Pinpoint the cell where the given text exists, returning its (X, Y) midpoint coordinate. 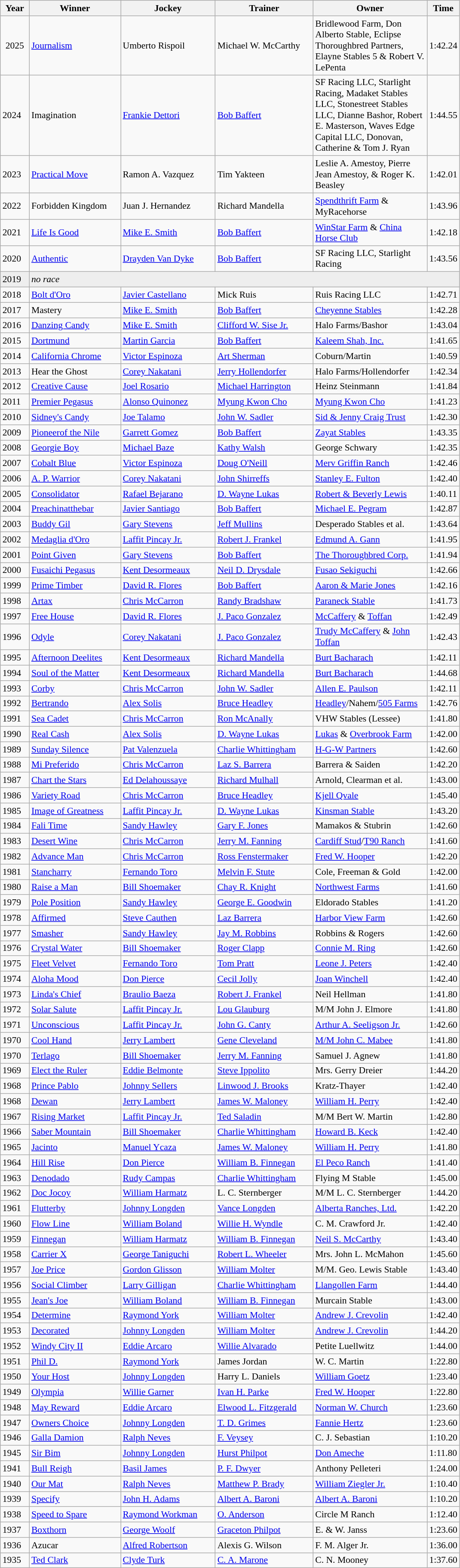
1:42.18 (443, 233)
Howard B. Keck (370, 1132)
Cheyenne Stables (370, 310)
Johnny Sellers (168, 1086)
The Thoroughbred Corp. (370, 555)
2011 (15, 402)
Steve Cauthen (168, 918)
Lukas & Overbrook Farm (370, 734)
Leslie A. Amestoy, Pierre Jean Amestoy, & Roger K. Beasley (370, 174)
Doc Jocoy (75, 1193)
Forbidden Kingdom (75, 206)
Garrett Gomez (168, 432)
L. C. Sternberger (264, 1193)
Elect the Ruler (75, 1071)
1988 (15, 765)
Free House (75, 616)
1:43.96 (443, 206)
1:42.28 (443, 310)
1951 (15, 1361)
Leone J. Peters (370, 964)
1995 (15, 658)
1960 (15, 1224)
Specify (75, 1499)
El Peco Ranch (370, 1163)
1:44.00 (443, 1346)
Decorated (75, 1331)
Halo Farms/Bashor (370, 326)
1:41.84 (443, 387)
Desert Wine (75, 841)
Smasher (75, 933)
2014 (15, 356)
Bolt d'Oro (75, 295)
1:45.00 (443, 1178)
Galla Damion (75, 1438)
1977 (15, 933)
Eldorado Stables (370, 903)
1948 (15, 1407)
1975 (15, 964)
Vance Longden (264, 1209)
1:42.87 (443, 509)
H-G-W Partners (370, 749)
1953 (15, 1331)
A. P. Warrior (75, 478)
Ted Clark (75, 1560)
Sunday Silence (75, 749)
Heinz Steinmann (370, 387)
1:41.40 (443, 1163)
1:12.40 (443, 1515)
2006 (15, 478)
2018 (15, 295)
1986 (15, 795)
Pat Valenzuela (168, 749)
Buddy Gil (75, 524)
1:43.64 (443, 524)
Alfred Robertson (168, 1545)
1962 (15, 1193)
2002 (15, 540)
Javier Santiago (168, 509)
1937 (15, 1530)
1:40.59 (443, 356)
1935 (15, 1560)
Medaglia d'Oro (75, 540)
1956 (15, 1285)
1936 (15, 1545)
Kratz-Thayer (370, 1086)
Chart the Stars (75, 780)
Tom Pratt (264, 964)
Clyde Turk (168, 1560)
Jerry Hollendorfer (264, 371)
Joe Talamo (168, 417)
WinStar Farm & China Horse Club (370, 233)
1993 (15, 688)
Year (15, 8)
Javier Castellano (168, 295)
1969 (15, 1071)
1987 (15, 780)
Larry Gilligan (168, 1285)
Rising Market (75, 1117)
Olympia (75, 1392)
William Ziegler Jr. (370, 1484)
E. & W. Janss (370, 1530)
Cool Hand (75, 1040)
Anthony Pelleteri (370, 1469)
Authentic (75, 259)
Flow Line (75, 1224)
James Jordan (264, 1361)
Sidney's Candy (75, 417)
Halo Farms/Hollendorfer (370, 371)
Sid & Jenny Craig Trust (370, 417)
Edmund A. Gann (370, 540)
1985 (15, 811)
Joe Price (75, 1270)
Saber Mountain (75, 1132)
2019 (15, 280)
Laz Barrera (264, 918)
Frankie Dettori (168, 115)
Trudy McCaffery & John Toffan (370, 636)
Hill Rise (75, 1163)
2008 (15, 448)
Danzing Candy (75, 326)
Gene Cleveland (264, 1040)
1999 (15, 586)
Michael Harrington (264, 387)
1:42.49 (443, 616)
Real Cash (75, 734)
1:42.43 (443, 636)
Randy Bradshaw (264, 601)
Allen E. Paulson (370, 688)
Art Sherman (264, 356)
Point Given (75, 555)
Headley/Nahem/505 Farms (370, 703)
1:44.68 (443, 673)
Your Host (75, 1377)
Linwood J. Brooks (264, 1086)
2023 (15, 174)
Artax (75, 601)
George Woolf (168, 1530)
Steve Ippolito (264, 1071)
1952 (15, 1346)
Joel Rosario (168, 387)
1964 (15, 1163)
1:24.00 (443, 1469)
Arnold, Clearman et al. (370, 780)
2003 (15, 524)
William Goetz (370, 1377)
SF Racing LLC, Starlight Racing (370, 259)
1:42.30 (443, 417)
2007 (15, 463)
Ross Fenstermaker (264, 857)
F. M. Alger Jr. (370, 1545)
Petite Luellwitz (370, 1346)
1982 (15, 857)
Flutterby (75, 1209)
Bridlewood Farm, Don Alberto Stable, Eclipse Thoroughbred Partners, Elayne Stables 5 & Robert V. LePenta (370, 46)
Image of Greatness (75, 811)
P. F. Dwyer (264, 1469)
Coburn/Martin (370, 356)
1945 (15, 1453)
1946 (15, 1438)
Kinsman Stable (370, 811)
Windy City II (75, 1346)
1972 (15, 1010)
Aaron & Marie Jones (370, 586)
2010 (15, 417)
C. J. Sebastian (370, 1438)
Braulio Baeza (168, 994)
Laz S. Barrera (264, 765)
Sea Cadet (75, 719)
Time (443, 8)
2024 (15, 115)
Neil S. McCarthy (370, 1239)
Practical Move (75, 174)
Michael Baze (168, 448)
Robbins & Rogers (370, 933)
Terlago (75, 1056)
Bull Reigh (75, 1469)
McCaffery & Toffan (370, 616)
Mastery (75, 310)
Lou Glauburg (264, 1010)
Robert & Beverly Lewis (370, 494)
Ed Delahoussaye (168, 780)
Michael W. McCarthy (264, 46)
1976 (15, 948)
Variety Road (75, 795)
Northwest Farms (370, 887)
1957 (15, 1270)
1965 (15, 1148)
Soul of the Matter (75, 673)
Cole, Freeman & Gold (370, 872)
1983 (15, 841)
Norman W. Church (370, 1407)
VHW Stables (Lessee) (370, 719)
1:23.40 (443, 1377)
Advance Man (75, 857)
Drayden Van Dyke (168, 259)
1:43.35 (443, 432)
John Shirreffs (264, 478)
Fannie Hertz (370, 1423)
Juan J. Hernandez (168, 206)
Harbor View Farm (370, 918)
Neil D. Drysdale (264, 570)
Consolidator (75, 494)
Hurst Philpot (264, 1453)
Desperado Stables et al. (370, 524)
Don Ameche (370, 1453)
Circle M Ranch (370, 1515)
Carrier X (75, 1254)
Martin Garcia (168, 341)
1996 (15, 636)
Harry L. Daniels (264, 1377)
Joan Winchell (370, 979)
Jeff Mullins (264, 524)
Samuel J. Agnew (370, 1056)
Willie Garner (168, 1392)
1:42.76 (443, 703)
Azucar (75, 1545)
Georgie Boy (75, 448)
Social Climber (75, 1285)
1947 (15, 1423)
Raise a Man (75, 887)
1:36.00 (443, 1545)
Manuel Ycaza (168, 1148)
C. M. Crawford Jr. (370, 1224)
F. Veysey (264, 1438)
1949 (15, 1392)
1958 (15, 1254)
Paraneck Stable (370, 601)
Roger Clapp (264, 948)
Jockey (168, 8)
Basil James (168, 1469)
Robert L. Wheeler (264, 1254)
Llangollen Farm (370, 1285)
Mrs. Gerry Dreier (370, 1071)
Imagination (75, 115)
Fali Time (75, 826)
2004 (15, 509)
1997 (15, 616)
Willie H. Wyndle (264, 1224)
2021 (15, 233)
Ivan H. Parke (264, 1392)
M/M John C. Mabee (370, 1040)
2016 (15, 326)
Dewan (75, 1102)
M/M John J. Elmore (370, 1010)
1:43.56 (443, 259)
1:41.73 (443, 601)
2009 (15, 432)
Aloha Mood (75, 979)
Umberto Rispoil (168, 46)
Merv Griffin Ranch (370, 463)
Trainer (264, 8)
Eddie Belmonte (168, 1071)
George Taniguchi (168, 1254)
Fleet Velvet (75, 964)
1:40.11 (443, 494)
1998 (15, 601)
1:45.60 (443, 1254)
1:41.65 (443, 341)
1955 (15, 1300)
Neil Hellman (370, 994)
Prime Timber (75, 586)
Corby (75, 688)
Fusao Sekiguchi (370, 570)
Arthur A. Seeligson Jr. (370, 1025)
1991 (15, 719)
2020 (15, 259)
1971 (15, 1025)
Life Is Good (75, 233)
1978 (15, 918)
1994 (15, 673)
C. A. Marone (264, 1560)
Willie Alvarado (264, 1346)
1981 (15, 872)
1939 (15, 1499)
Cardiff Stud/T90 Ranch (370, 841)
May Reward (75, 1407)
Richard Mulhall (264, 780)
1:41.95 (443, 540)
George Schwary (370, 448)
1:42.16 (443, 586)
Jacinto (75, 1148)
Graceton Philpot (264, 1530)
Creative Cause (75, 387)
Ruis Racing LLC (370, 295)
T. D. Grimes (264, 1423)
1980 (15, 887)
Mamakos & Stubrin (370, 826)
Michael E. Pegram (370, 509)
Connie M. Ring (370, 948)
1979 (15, 903)
Owner (370, 8)
1:41.20 (443, 903)
no race (244, 280)
Alberta Ranches, Ltd. (370, 1209)
Rafael Bejarano (168, 494)
2022 (15, 206)
John H. Adams (168, 1499)
1:42.24 (443, 46)
1940 (15, 1484)
Tim Yakteen (264, 174)
1992 (15, 703)
Kjell Qvale (370, 795)
1:44.55 (443, 115)
Denodado (75, 1178)
Murcain Stable (370, 1300)
W. C. Martin (370, 1361)
Ted Saladin (264, 1117)
1966 (15, 1132)
Pole Position (75, 903)
Odyle (75, 636)
1963 (15, 1178)
Speed to Spare (75, 1515)
Finnegan (75, 1239)
1:42.71 (443, 295)
Preachinatthebar (75, 509)
Spendthrift Farm & MyRacehorse (370, 206)
2000 (15, 570)
Ramon A. Vazquez (168, 174)
Zayat Stables (370, 432)
1:42.80 (443, 1117)
1967 (15, 1117)
Ron McAnally (264, 719)
1:41.94 (443, 555)
Fusaichi Pegasus (75, 570)
Mrs. John L. McMahon (370, 1254)
Cecil Jolly (264, 979)
2012 (15, 387)
Flying M Stable (370, 1178)
1:42.34 (443, 371)
O. Anderson (264, 1515)
Gary F. Jones (264, 826)
1974 (15, 979)
Afternoon Deelites (75, 658)
2013 (15, 371)
John G. Canty (264, 1025)
Mi Preferido (75, 765)
1:42.01 (443, 174)
Boxthorn (75, 1530)
1990 (15, 734)
1:43.04 (443, 326)
1:44.40 (443, 1285)
1:42.35 (443, 448)
M/M. Geo. Lewis Stable (370, 1270)
Phil D. (75, 1361)
1:10.40 (443, 1484)
1954 (15, 1315)
Winner (75, 8)
Kathy Walsh (264, 448)
Alexis G. Wilson (264, 1545)
Hear the Ghost (75, 371)
Prince Pablo (75, 1086)
2017 (15, 310)
Jay M. Robbins (264, 933)
Cobalt Blue (75, 463)
2015 (15, 341)
Chay R. Knight (264, 887)
Linda's Chief (75, 994)
1941 (15, 1469)
2001 (15, 555)
Stancharry (75, 872)
Bertrando (75, 703)
George E. Goodwin (264, 903)
Determine (75, 1315)
1973 (15, 994)
Barrera & Saiden (370, 765)
2005 (15, 494)
Gordon Glisson (168, 1270)
Owners Choice (75, 1423)
1:37.60 (443, 1560)
1:41.23 (443, 402)
Pioneerof the Nile (75, 432)
M/M L. C. Sternberger (370, 1193)
Dortmund (75, 341)
1:45.40 (443, 795)
1989 (15, 749)
Jean's Joe (75, 1300)
Our Mat (75, 1484)
1984 (15, 826)
Solar Salute (75, 1010)
2025 (15, 46)
Rudy Campas (168, 1178)
Kaleem Shah, Inc. (370, 341)
Sir Bim (75, 1453)
1:42.66 (443, 570)
M/M Bert W. Martin (370, 1117)
Clifford W. Sise Jr. (264, 326)
Elwood L. Fitzgerald (264, 1407)
1950 (15, 1377)
California Chrome (75, 356)
C. N. Mooney (370, 1560)
Matthew P. Brady (264, 1484)
Unconscious (75, 1025)
Premier Pegasus (75, 402)
Mick Ruis (264, 295)
Crystal Water (75, 948)
Stanley E. Fulton (370, 478)
Raymond Workman (168, 1515)
Journalism (75, 46)
1:11.80 (443, 1453)
Affirmed (75, 918)
Melvin F. Stute (264, 872)
1:43.20 (443, 811)
1959 (15, 1239)
1938 (15, 1515)
Alonso Quinonez (168, 402)
1961 (15, 1209)
Doug O'Neill (264, 463)
1:42.46 (443, 463)
